From the cell containing the given text, extract its center point as (X, Y) coordinate. 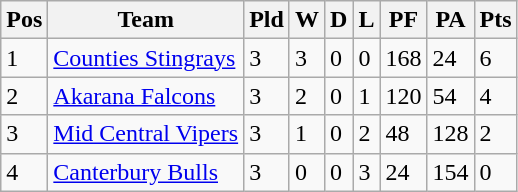
Counties Stingrays (146, 58)
L (366, 20)
W (306, 20)
Pts (496, 20)
PA (450, 20)
154 (450, 172)
D (338, 20)
168 (404, 58)
Mid Central Vipers (146, 134)
54 (450, 96)
Pos (24, 20)
48 (404, 134)
120 (404, 96)
Team (146, 20)
PF (404, 20)
6 (496, 58)
Akarana Falcons (146, 96)
Canterbury Bulls (146, 172)
128 (450, 134)
Pld (267, 20)
